Find where the given text appears and provide that cell's center as [X, Y] coordinate. 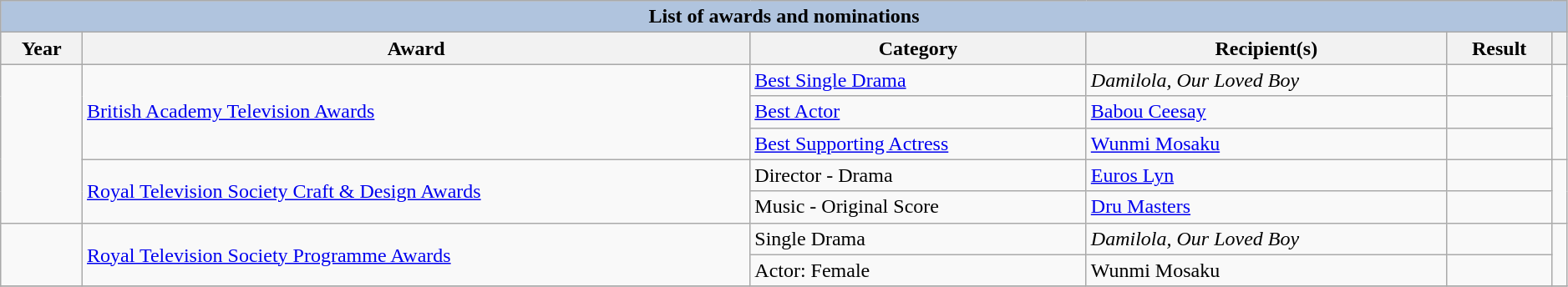
Euros Lyn [1266, 175]
Category [918, 48]
Year [42, 48]
Royal Television Society Craft & Design Awards [416, 191]
Actor: Female [918, 270]
List of awards and nominations [784, 17]
Royal Television Society Programme Awards [416, 254]
Result [1499, 48]
Single Drama [918, 239]
British Academy Television Awards [416, 112]
Director - Drama [918, 175]
Babou Ceesay [1266, 112]
Best Single Drama [918, 80]
Dru Masters [1266, 207]
Best Supporting Actress [918, 143]
Award [416, 48]
Recipient(s) [1266, 48]
Music - Original Score [918, 207]
Best Actor [918, 112]
